Pinpoint the cell where the given text exists, returning its (X, Y) midpoint coordinate. 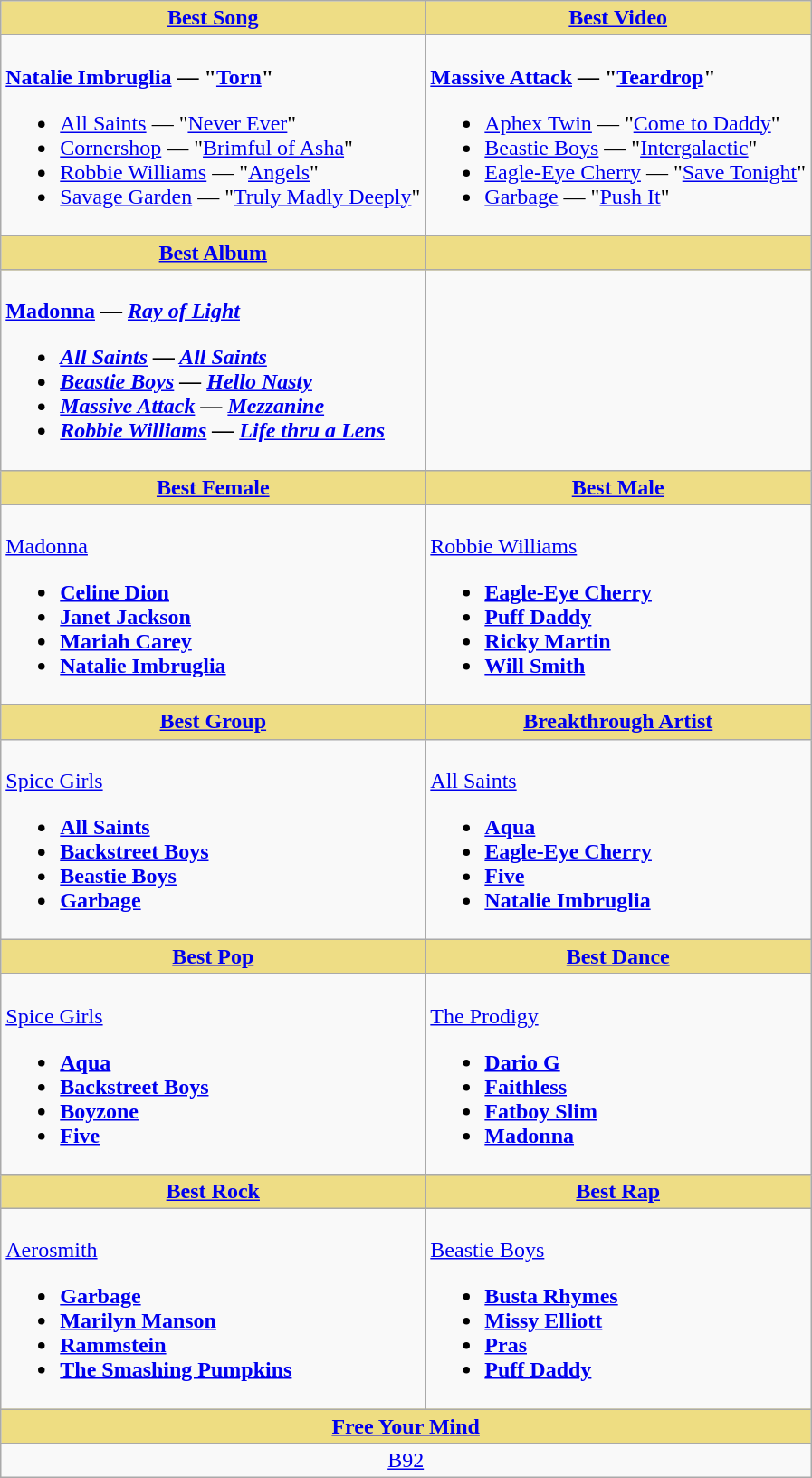
Best Male (618, 487)
Massive Attack — "Teardrop"Aphex Twin — "Come to Daddy"Beastie Boys — "Intergalactic"Eagle-Eye Cherry — "Save Tonight"Garbage — "Push It" (618, 136)
Free Your Mind (406, 1426)
Spice GirlsAquaBackstreet BoysBoyzoneFive (214, 1074)
AerosmithGarbageMarilyn MansonRammsteinThe Smashing Pumpkins (214, 1308)
Best Rap (618, 1191)
Best Song (214, 18)
Best Female (214, 487)
Breakthrough Artist (618, 722)
Madonna — Ray of LightAll Saints — All SaintsBeastie Boys — Hello NastyMassive Attack — MezzanineRobbie Williams — Life thru a Lens (214, 369)
Spice GirlsAll SaintsBackstreet BoysBeastie BoysGarbage (214, 839)
Best Dance (618, 956)
Best Rock (214, 1191)
MadonnaCeline DionJanet JacksonMariah CareyNatalie Imbruglia (214, 605)
Best Pop (214, 956)
The ProdigyDario GFaithlessFatboy SlimMadonna (618, 1074)
B92 (406, 1461)
Best Video (618, 18)
All SaintsAquaEagle-Eye CherryFiveNatalie Imbruglia (618, 839)
Best Album (214, 253)
Robbie WilliamsEagle-Eye CherryPuff DaddyRicky MartinWill Smith (618, 605)
Beastie BoysBusta RhymesMissy ElliottPrasPuff Daddy (618, 1308)
Best Group (214, 722)
Natalie Imbruglia — "Torn"All Saints — "Never Ever"Cornershop — "Brimful of Asha"Robbie Williams — "Angels"Savage Garden — "Truly Madly Deeply" (214, 136)
